Pinpoint the cell where the given text exists, returning its (x, y) midpoint coordinate. 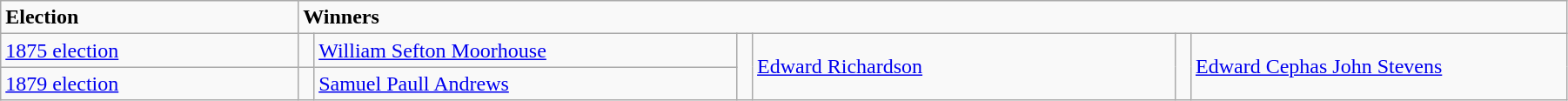
1879 election (150, 84)
Edward Cephas John Stevens (1378, 67)
Winners (933, 17)
Edward Richardson (964, 67)
Samuel Paull Andrews (526, 84)
1875 election (150, 50)
Election (150, 17)
William Sefton Moorhouse (526, 50)
